Capture the cell that displays the provided text and extract its [x, y] central coordinate. 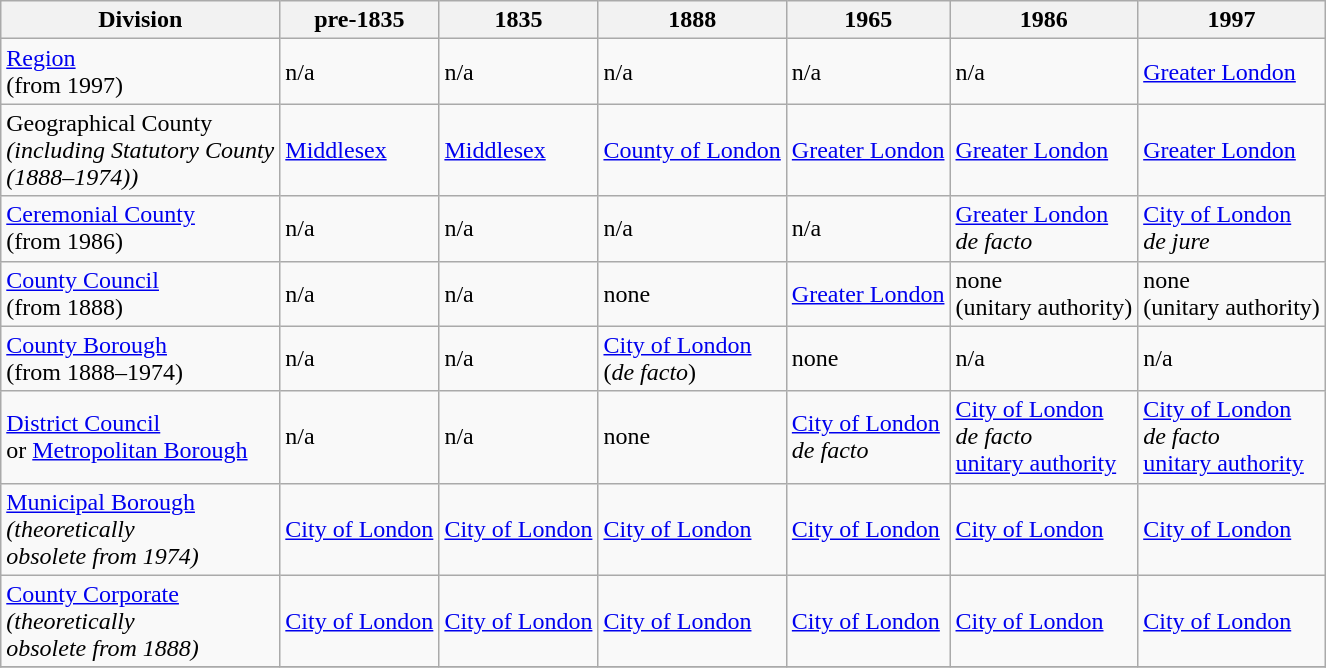
City of London de jure [1232, 228]
Region (from 1997) [140, 72]
1888 [692, 20]
County Borough (from 1888–1974) [140, 358]
Ceremonial County (from 1986) [140, 228]
County Corporate (theoretically obsolete from 1888) [140, 621]
1965 [868, 20]
County of London [692, 150]
Geographical County (including Statutory County (1888–1974)) [140, 150]
Greater London de facto [1044, 228]
County Council (from 1888) [140, 294]
City of London de facto [868, 437]
1986 [1044, 20]
1997 [1232, 20]
District Council or Metropolitan Borough [140, 437]
pre-1835 [360, 20]
1835 [518, 20]
City of London (de facto) [692, 358]
Division [140, 20]
Municipal Borough (theoretically obsolete from 1974) [140, 529]
